Return (X, Y) of the center of cell containing provided text 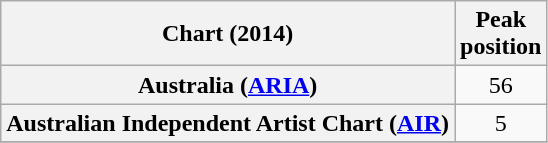
5 (501, 123)
Chart (2014) (228, 34)
56 (501, 85)
Australia (ARIA) (228, 85)
Peakposition (501, 34)
Australian Independent Artist Chart (AIR) (228, 123)
